Determine the [x, y] coordinate at the center of the cell enclosing the given text.  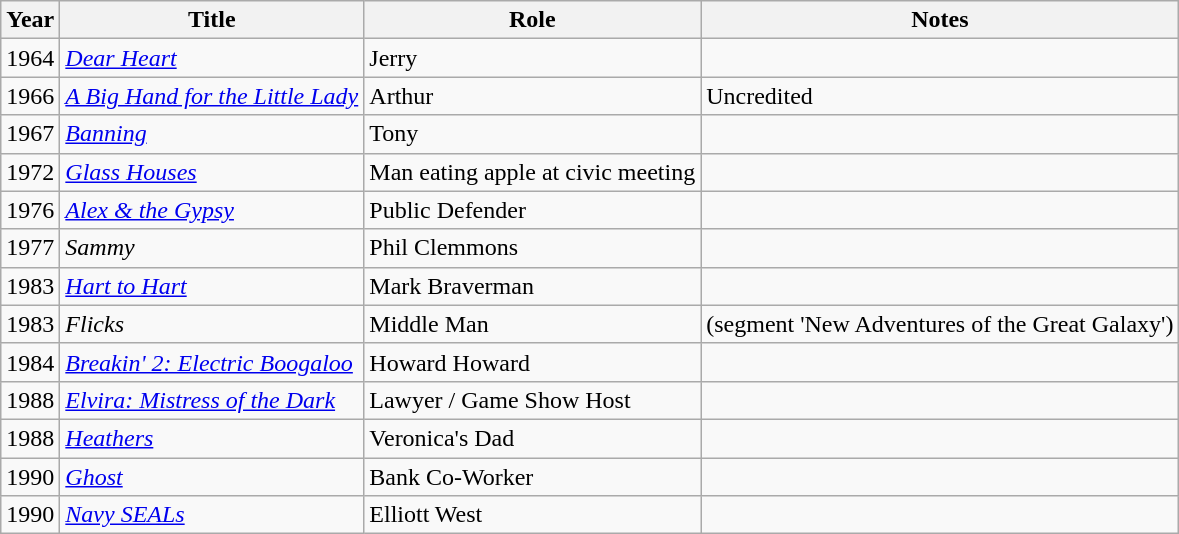
Howard Howard [532, 362]
Title [212, 20]
Phil Clemmons [532, 248]
1966 [30, 96]
Veronica's Dad [532, 438]
Bank Co-Worker [532, 477]
Role [532, 20]
Alex & the Gypsy [212, 210]
Flicks [212, 324]
Arthur [532, 96]
Middle Man [532, 324]
Heathers [212, 438]
Notes [940, 20]
Dear Heart [212, 58]
1972 [30, 172]
Uncredited [940, 96]
Year [30, 20]
A Big Hand for the Little Lady [212, 96]
Glass Houses [212, 172]
1976 [30, 210]
1984 [30, 362]
1967 [30, 134]
Sammy [212, 248]
Mark Braverman [532, 286]
Hart to Hart [212, 286]
Navy SEALs [212, 515]
Tony [532, 134]
Ghost [212, 477]
Banning [212, 134]
(segment 'New Adventures of the Great Galaxy') [940, 324]
Man eating apple at civic meeting [532, 172]
Jerry [532, 58]
1964 [30, 58]
1977 [30, 248]
Lawyer / Game Show Host [532, 400]
Breakin' 2: Electric Boogaloo [212, 362]
Elvira: Mistress of the Dark [212, 400]
Public Defender [532, 210]
Elliott West [532, 515]
